Pinpoint the cell where the given text exists, returning its [x, y] midpoint coordinate. 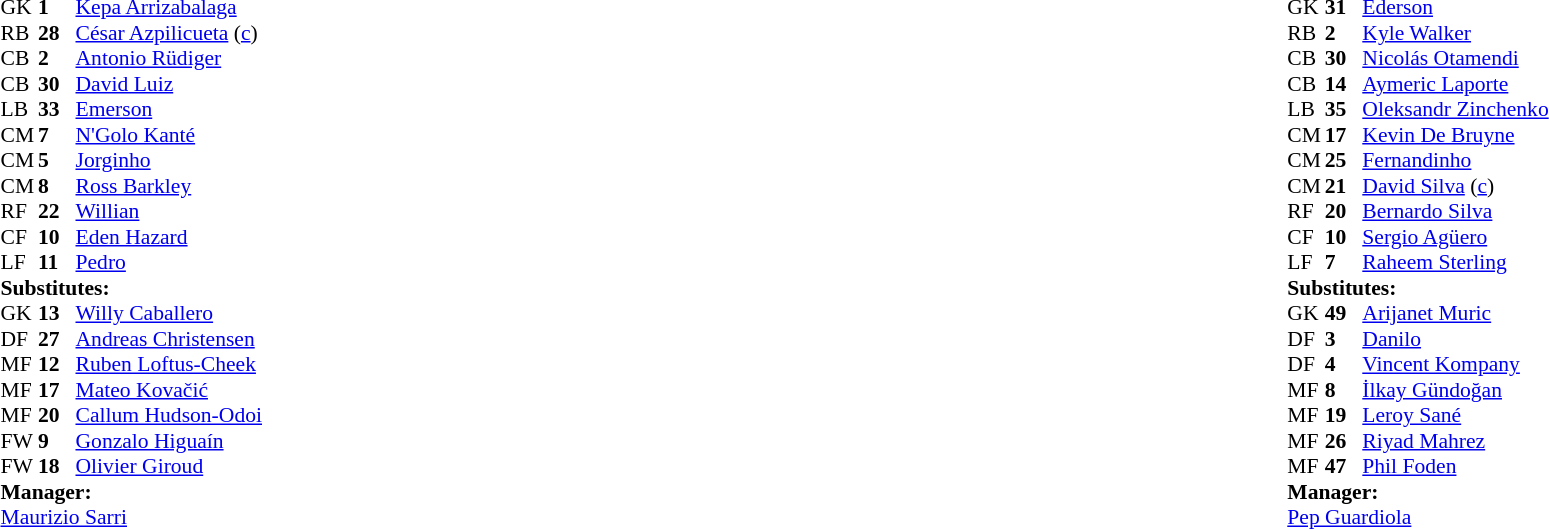
13 [57, 313]
Willian [169, 211]
5 [57, 161]
18 [57, 467]
11 [57, 263]
Leroy Sané [1455, 415]
Eden Hazard [169, 237]
Emerson [169, 109]
Kyle Walker [1455, 33]
12 [57, 365]
Bernardo Silva [1455, 211]
Callum Hudson-Odoi [169, 415]
Oleksandr Zinchenko [1455, 109]
Mateo Kovačić [169, 390]
Aymeric Laporte [1455, 84]
3 [1344, 339]
14 [1344, 84]
Danilo [1455, 339]
Ross Barkley [169, 186]
27 [57, 339]
Kevin De Bruyne [1455, 135]
47 [1344, 467]
Ruben Loftus-Cheek [169, 365]
19 [1344, 415]
Vincent Kompany [1455, 365]
Arijanet Muric [1455, 313]
David Silva (c) [1455, 186]
33 [57, 109]
Nicolás Otamendi [1455, 59]
Gonzalo Higuaín [169, 441]
26 [1344, 441]
N'Golo Kanté [169, 135]
Fernandinho [1455, 161]
Phil Foden [1455, 467]
35 [1344, 109]
Willy Caballero [169, 313]
Pedro [169, 263]
Jorginho [169, 161]
9 [57, 441]
Olivier Giroud [169, 467]
Riyad Mahrez [1455, 441]
Raheem Sterling [1455, 263]
César Azpilicueta (c) [169, 33]
49 [1344, 313]
28 [57, 33]
Antonio Rüdiger [169, 59]
22 [57, 211]
21 [1344, 186]
25 [1344, 161]
İlkay Gündoğan [1455, 390]
Andreas Christensen [169, 339]
4 [1344, 365]
Sergio Agüero [1455, 237]
David Luiz [169, 84]
